Identify which cell holds the provided text, then report its (X, Y) central coordinate. 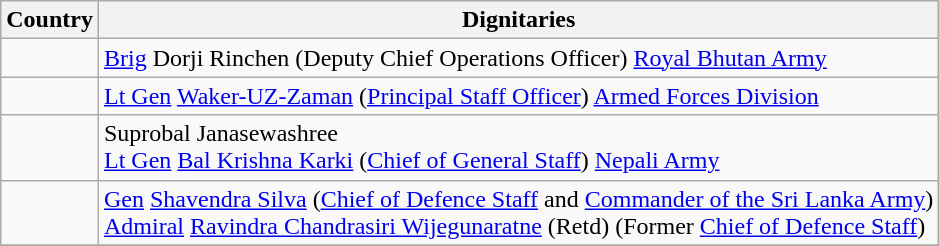
Brig Dorji Rinchen (Deputy Chief Operations Officer) Royal Bhutan Army (518, 58)
Lt Gen Waker-UZ-Zaman (Principal Staff Officer) Armed Forces Division (518, 96)
Suprobal JanasewashreeLt Gen Bal Krishna Karki (Chief of General Staff) Nepali Army (518, 148)
Dignitaries (518, 20)
Country (50, 20)
